Capture the cell that displays the provided text and extract its [x, y] central coordinate. 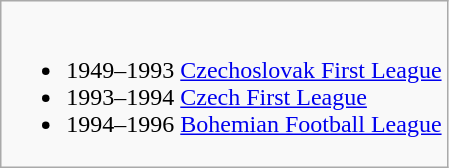
1949–1993 Czechoslovak First League1993–1994 Czech First League1994–1996 Bohemian Football League [224, 84]
